Identify which cell holds the provided text, then report its [x, y] central coordinate. 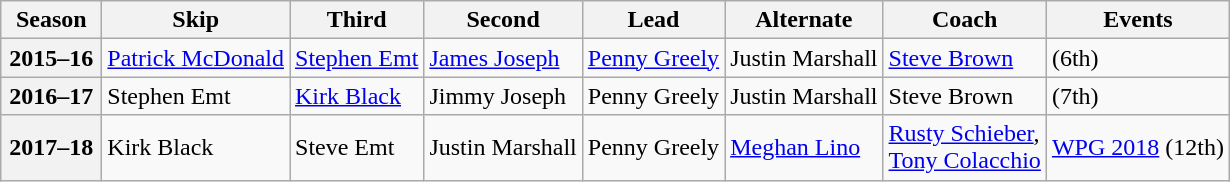
Third [357, 20]
Alternate [804, 20]
Jimmy Joseph [503, 96]
Second [503, 20]
Season [52, 20]
Skip [196, 20]
WPG 2018 (12th) [1138, 148]
Events [1138, 20]
2015–16 [52, 58]
Meghan Lino [804, 148]
Coach [964, 20]
Steve Emt [357, 148]
James Joseph [503, 58]
(6th) [1138, 58]
(7th) [1138, 96]
Rusty Schieber,Tony Colacchio [964, 148]
Lead [653, 20]
2016–17 [52, 96]
2017–18 [52, 148]
Patrick McDonald [196, 58]
